Return [X, Y] of the center of cell containing provided text 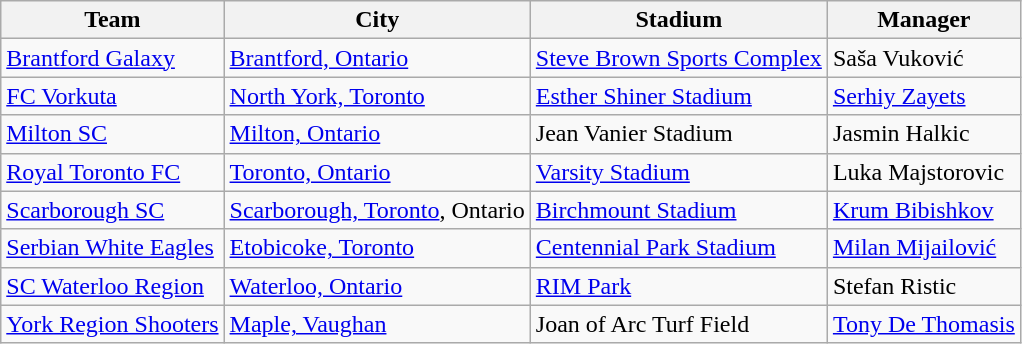
City [377, 20]
Manager [924, 20]
Stadium [678, 20]
Serhiy Zayets [924, 96]
Jasmin Halkic [924, 134]
Milton SC [112, 134]
Serbian White Eagles [112, 248]
North York, Toronto [377, 96]
Milton, Ontario [377, 134]
Toronto, Ontario [377, 172]
FC Vorkuta [112, 96]
Varsity Stadium [678, 172]
Esther Shiner Stadium [678, 96]
Royal Toronto FC [112, 172]
Scarborough, Toronto, Ontario [377, 210]
Jean Vanier Stadium [678, 134]
York Region Shooters [112, 324]
RIM Park [678, 286]
Brantford Galaxy [112, 58]
Saša Vuković [924, 58]
Joan of Arc Turf Field [678, 324]
Brantford, Ontario [377, 58]
Scarborough SC [112, 210]
Team [112, 20]
Waterloo, Ontario [377, 286]
Etobicoke, Toronto [377, 248]
SC Waterloo Region [112, 286]
Birchmount Stadium [678, 210]
Tony De Thomasis [924, 324]
Steve Brown Sports Complex [678, 58]
Krum Bibishkov [924, 210]
Maple, Vaughan [377, 324]
Centennial Park Stadium [678, 248]
Stefan Ristic [924, 286]
Milan Mijailović [924, 248]
Luka Majstorovic [924, 172]
